Pinpoint the cell where the given text exists, returning its [x, y] midpoint coordinate. 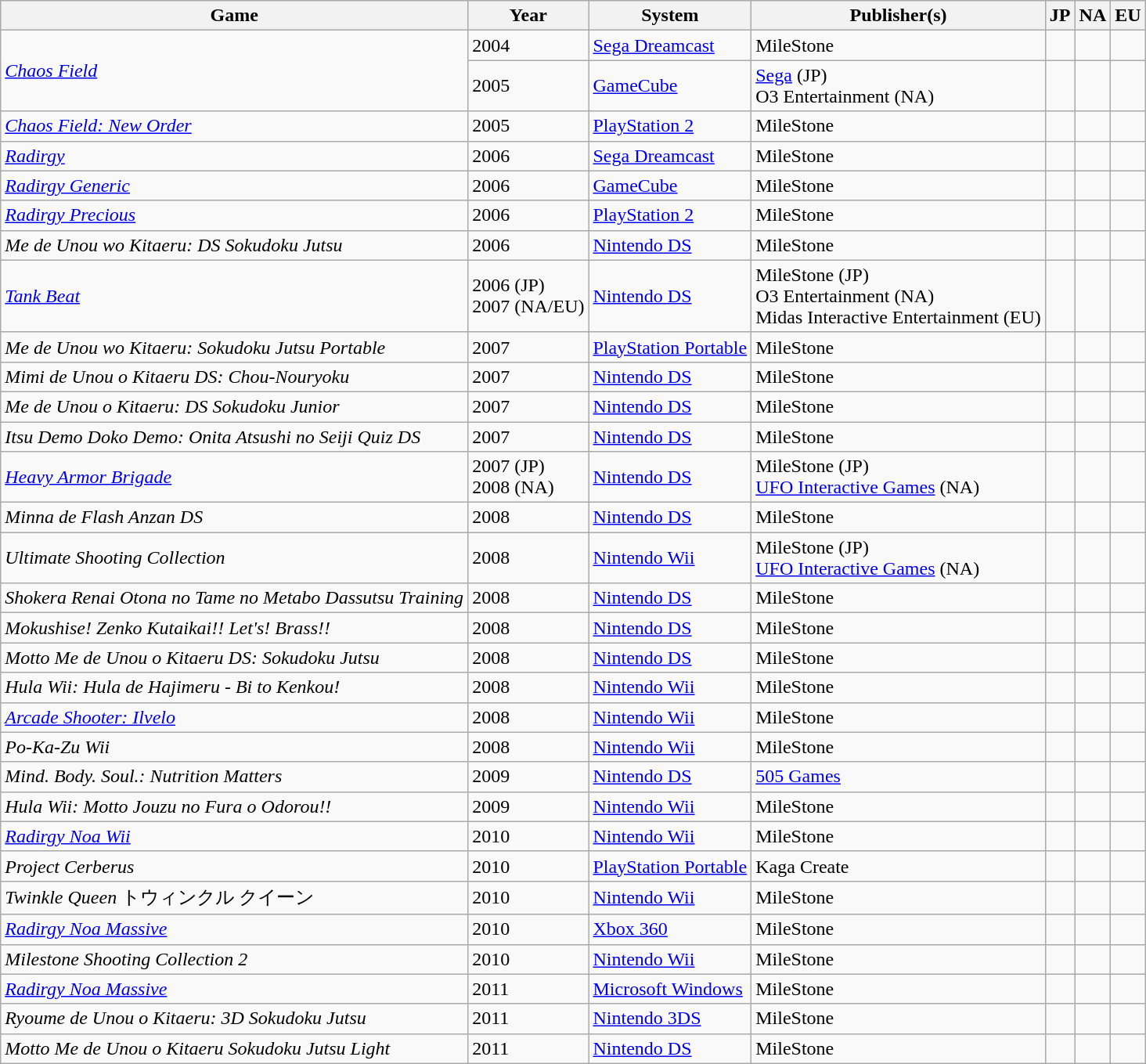
Radirgy [235, 156]
Tank Beat [235, 296]
Chaos Field: New Order [235, 126]
Mind. Body. Soul.: Nutrition Matters [235, 777]
Publisher(s) [899, 16]
Minna de Flash Anzan DS [235, 518]
Shokera Renai Otona no Tame no Metabo Dassutsu Training [235, 598]
Ultimate Shooting Collection [235, 557]
505 Games [899, 777]
2006 (JP) 2007 (NA/EU) [528, 296]
Nintendo 3DS [670, 1019]
Heavy Armor Brigade [235, 478]
Po-Ka-Zu Wii [235, 747]
Chaos Field [235, 70]
Twinkle Queen トウィンクル クイーン [235, 897]
Radirgy Precious [235, 215]
Game [235, 16]
2007 (JP) 2008 (NA) [528, 478]
Milestone Shooting Collection 2 [235, 959]
Hula Wii: Motto Jouzu no Fura o Odorou!! [235, 806]
Mokushise! Zenko Kutaikai!! Let's! Brass!! [235, 628]
JP [1060, 16]
2004 [528, 45]
Me de Unou o Kitaeru: DS Sokudoku Junior [235, 406]
Radirgy Noa Wii [235, 836]
Motto Me de Unou o Kitaeru Sokudoku Jutsu Light [235, 1048]
Year [528, 16]
Motto Me de Unou o Kitaeru DS: Sokudoku Jutsu [235, 658]
Radirgy Generic [235, 186]
Me de Unou wo Kitaeru: DS Sokudoku Jutsu [235, 245]
System [670, 16]
Me de Unou wo Kitaeru: Sokudoku Jutsu Portable [235, 347]
EU [1128, 16]
Microsoft Windows [670, 989]
MileStone (JP) O3 Entertainment (NA) Midas Interactive Entertainment (EU) [899, 296]
Mimi de Unou o Kitaeru DS: Chou-Nouryoku [235, 377]
NA [1093, 16]
Project Cerberus [235, 866]
Xbox 360 [670, 929]
Hula Wii: Hula de Hajimeru - Bi to Kenkou! [235, 687]
Sega (JP) O3 Entertainment (NA) [899, 86]
Arcade Shooter: Ilvelo [235, 717]
Ryoume de Unou o Kitaeru: 3D Sokudoku Jutsu [235, 1019]
Kaga Create [899, 866]
Itsu Demo Doko Demo: Onita Atsushi no Seiji Quiz DS [235, 436]
